Capture the cell that displays the provided text and extract its [X, Y] central coordinate. 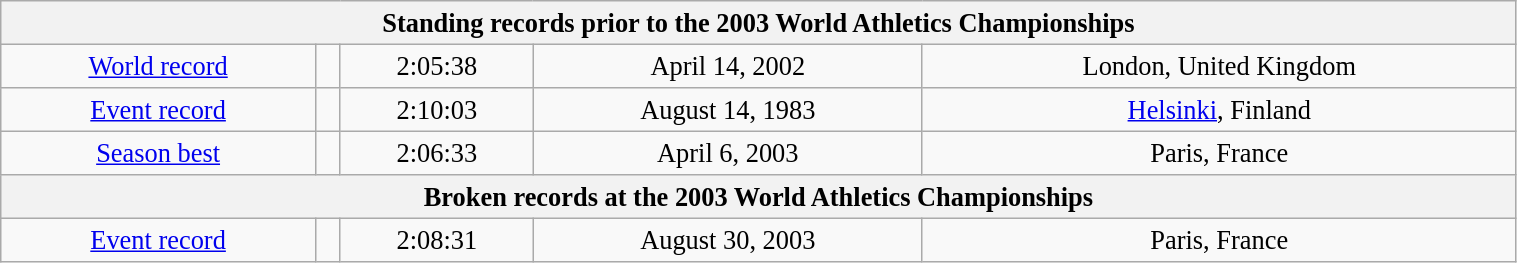
London, United Kingdom [1219, 66]
August 30, 2003 [728, 240]
2:10:03 [436, 109]
Standing records prior to the 2003 World Athletics Championships [758, 22]
2:08:31 [436, 240]
April 6, 2003 [728, 153]
2:05:38 [436, 66]
April 14, 2002 [728, 66]
Broken records at the 2003 World Athletics Championships [758, 197]
World record [158, 66]
2:06:33 [436, 153]
Helsinki, Finland [1219, 109]
Season best [158, 153]
August 14, 1983 [728, 109]
